Return [x, y] of the center of cell containing provided text 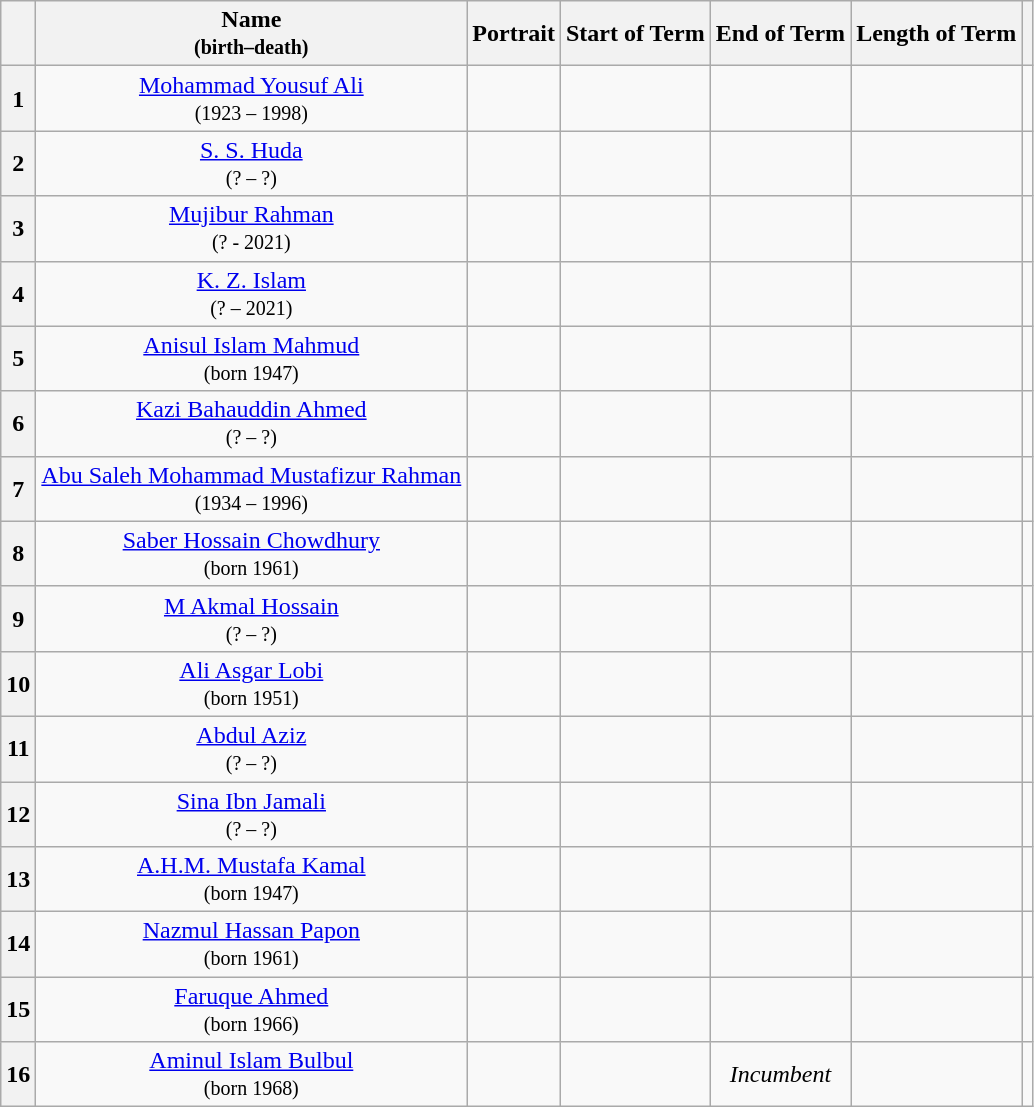
Nazmul Hassan Papon(born 1961) [252, 944]
Start of Term [635, 34]
2 [18, 164]
Saber Hossain Chowdhury(born 1961) [252, 554]
15 [18, 1010]
Sina Ibn Jamali (? – ?) [252, 814]
7 [18, 488]
A.H.M. Mustafa Kamal(born 1947) [252, 880]
Portrait [514, 34]
Aminul Islam Bulbul(born 1968) [252, 1074]
4 [18, 294]
K. Z. Islam(? – 2021) [252, 294]
Mujibur Rahman(? - 2021) [252, 228]
13 [18, 880]
8 [18, 554]
10 [18, 684]
1 [18, 98]
Faruque Ahmed(born 1966) [252, 1010]
Mohammad Yousuf Ali(1923 – 1998) [252, 98]
6 [18, 424]
3 [18, 228]
End of Term [780, 34]
Incumbent [780, 1074]
16 [18, 1074]
M Akmal Hossain(? – ?) [252, 618]
Ali Asgar Lobi(born 1951) [252, 684]
12 [18, 814]
Anisul Islam Mahmud(born 1947) [252, 358]
5 [18, 358]
Kazi Bahauddin Ahmed(? – ?) [252, 424]
Length of Term [936, 34]
Abu Saleh Mohammad Mustafizur Rahman(1934 – 1996) [252, 488]
Name(birth–death) [252, 34]
9 [18, 618]
11 [18, 748]
Abdul Aziz(? – ?) [252, 748]
S. S. Huda(? – ?) [252, 164]
14 [18, 944]
